Output the [x, y] coordinate of the center of the cell containing the given text.  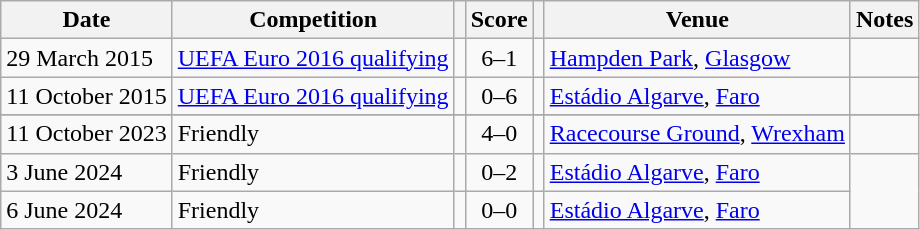
Racecourse Ground, Wrexham [697, 134]
Date [86, 20]
Competition [313, 20]
6 June 2024 [86, 210]
29 March 2015 [86, 58]
4–0 [499, 134]
11 October 2023 [86, 134]
11 October 2015 [86, 96]
3 June 2024 [86, 172]
Notes [884, 20]
0–0 [499, 210]
6–1 [499, 58]
Score [499, 20]
Hampden Park, Glasgow [697, 58]
0–6 [499, 96]
Venue [697, 20]
0–2 [499, 172]
